From the cell containing the given text, extract its center point as [X, Y] coordinate. 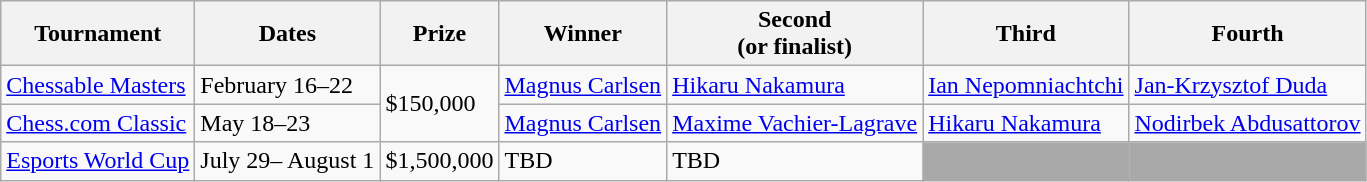
Ian Nepomniachtchi [1026, 85]
Dates [288, 34]
$150,000 [440, 104]
Tournament [98, 34]
Nodirbek Abdusattorov [1248, 123]
Chess.com Classic [98, 123]
Second(or finalist) [795, 34]
July 29– August 1 [288, 161]
Esports World Cup [98, 161]
Maxime Vachier-Lagrave [795, 123]
February 16–22 [288, 85]
$1,500,000 [440, 161]
Third [1026, 34]
Prize [440, 34]
Jan-Krzysztof Duda [1248, 85]
Fourth [1248, 34]
Chessable Masters [98, 85]
May 18–23 [288, 123]
Winner [583, 34]
